From the cell containing the given text, extract its center point as [x, y] coordinate. 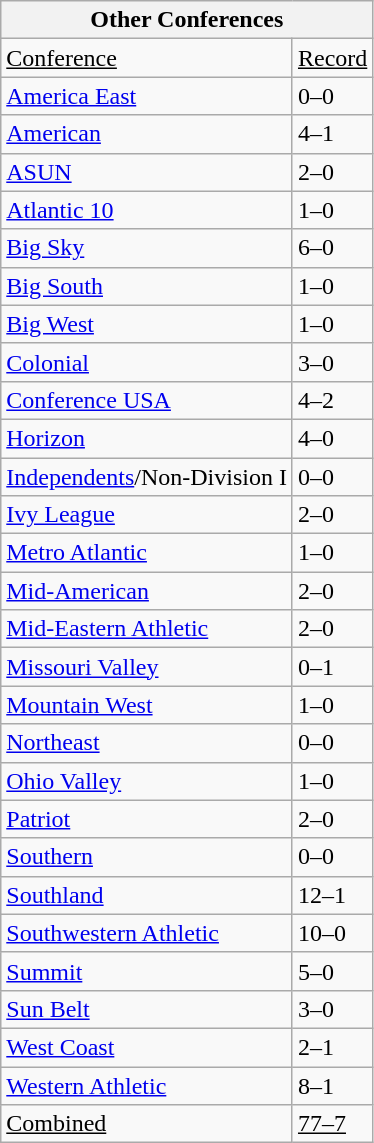
5–0 [332, 971]
Summit [147, 971]
Independents/Non-Division I [147, 477]
6–0 [332, 248]
Conference [147, 58]
Western Athletic [147, 1085]
Mid-Eastern Athletic [147, 629]
Big South [147, 286]
Combined [147, 1124]
West Coast [147, 1047]
Mid-American [147, 591]
Ivy League [147, 515]
8–1 [332, 1085]
Southwestern Athletic [147, 933]
77–7 [332, 1124]
Big West [147, 324]
Colonial [147, 362]
4–2 [332, 400]
10–0 [332, 933]
Conference USA [147, 400]
America East [147, 96]
Other Conferences [187, 20]
Ohio Valley [147, 781]
Sun Belt [147, 1009]
Northeast [147, 743]
Record [332, 58]
2–1 [332, 1047]
12–1 [332, 895]
Missouri Valley [147, 667]
Mountain West [147, 705]
0–1 [332, 667]
Atlantic 10 [147, 210]
Horizon [147, 438]
American [147, 134]
4–0 [332, 438]
Big Sky [147, 248]
Patriot [147, 819]
Southland [147, 895]
ASUN [147, 172]
4–1 [332, 134]
Metro Atlantic [147, 553]
Southern [147, 857]
